From the cell containing the given text, extract its center point as [X, Y] coordinate. 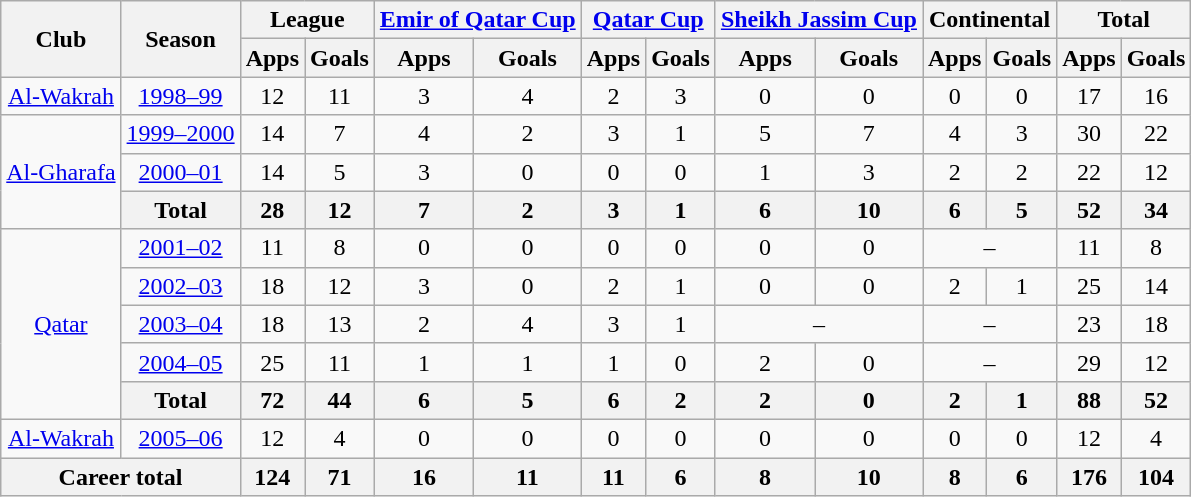
2002–03 [180, 286]
Career total [120, 477]
13 [340, 324]
124 [272, 477]
176 [1089, 477]
Emir of Qatar Cup [478, 20]
2001–02 [180, 248]
28 [272, 210]
104 [1156, 477]
Club [61, 39]
Qatar [61, 324]
1998–99 [180, 96]
71 [340, 477]
23 [1089, 324]
72 [272, 400]
1999–2000 [180, 134]
29 [1089, 362]
2000–01 [180, 172]
League [307, 20]
Continental [989, 20]
2004–05 [180, 362]
Sheikh Jassim Cup [818, 20]
30 [1089, 134]
Al-Gharafa [61, 172]
17 [1089, 96]
88 [1089, 400]
2005–06 [180, 438]
34 [1156, 210]
Qatar Cup [648, 20]
44 [340, 400]
2003–04 [180, 324]
Season [180, 39]
